Extract the (X, Y) coordinate from the center of the cell holding the provided text.  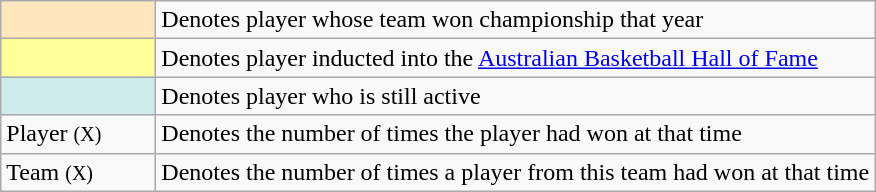
Team (X) (78, 172)
Player (X) (78, 134)
Denotes the number of times the player had won at that time (516, 134)
Denotes player inducted into the Australian Basketball Hall of Fame (516, 58)
Denotes player who is still active (516, 96)
Denotes player whose team won championship that year (516, 20)
Denotes the number of times a player from this team had won at that time (516, 172)
